Scan for the cell matching the given text and deliver its (X, Y) coordinate at center. 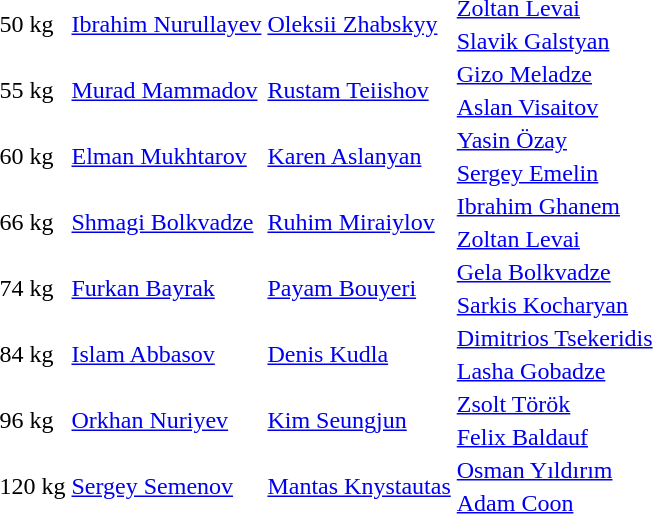
Furkan Bayrak (166, 288)
Elman Mukhtarov (166, 156)
Orkhan Nuriyev (166, 420)
Karen Aslanyan (359, 156)
Ruhim Miraiylov (359, 222)
Rustam Teiishov (359, 90)
Murad Mammadov (166, 90)
Shmagi Bolkvadze (166, 222)
Kim Seungjun (359, 420)
Islam Abbasov (166, 354)
Denis Kudla (359, 354)
Payam Bouyeri (359, 288)
